Identify which cell holds the provided text, then report its [X, Y] central coordinate. 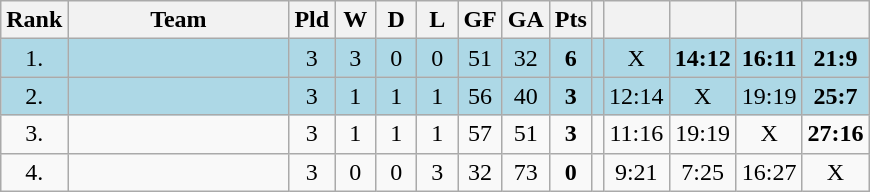
L [438, 20]
Pld [312, 20]
21:9 [836, 58]
Pts [570, 20]
4. [34, 172]
GA [526, 20]
Team [178, 20]
12:14 [636, 96]
14:12 [702, 58]
25:7 [836, 96]
D [396, 20]
57 [480, 134]
27:16 [836, 134]
16:27 [769, 172]
Rank [34, 20]
16:11 [769, 58]
1. [34, 58]
6 [570, 58]
GF [480, 20]
11:16 [636, 134]
2. [34, 96]
56 [480, 96]
9:21 [636, 172]
7:25 [702, 172]
40 [526, 96]
W [356, 20]
3. [34, 134]
73 [526, 172]
